Output the (x, y) coordinate of the center of the cell containing the given text.  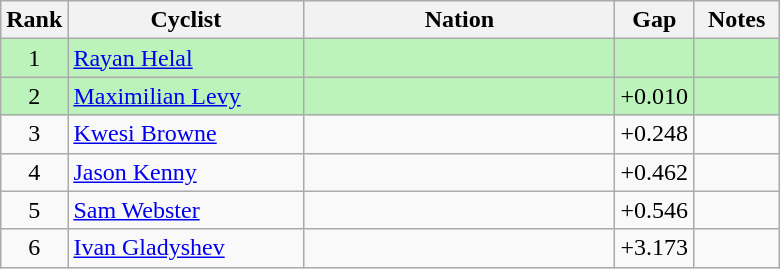
Jason Kenny (186, 172)
Ivan Gladyshev (186, 248)
+0.462 (654, 172)
Nation (460, 20)
Cyclist (186, 20)
1 (34, 58)
+0.248 (654, 134)
Sam Webster (186, 210)
Maximilian Levy (186, 96)
Rayan Helal (186, 58)
+0.546 (654, 210)
4 (34, 172)
2 (34, 96)
Kwesi Browne (186, 134)
5 (34, 210)
Gap (654, 20)
+0.010 (654, 96)
+3.173 (654, 248)
6 (34, 248)
Notes (737, 20)
3 (34, 134)
Rank (34, 20)
